Provide the [X, Y] coordinate of the cell's center where the given text is located.  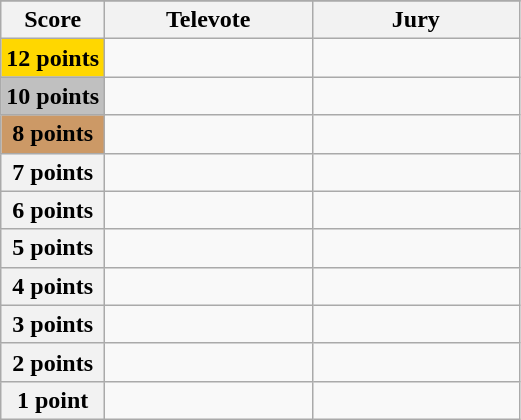
7 points [53, 172]
Jury [416, 20]
6 points [53, 210]
4 points [53, 286]
3 points [53, 324]
Score [53, 20]
1 point [53, 400]
8 points [53, 134]
Televote [209, 20]
2 points [53, 362]
12 points [53, 58]
10 points [53, 96]
5 points [53, 248]
